Capture the cell that displays the provided text and extract its (X, Y) central coordinate. 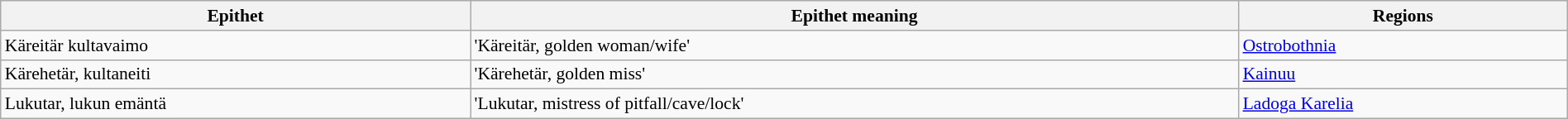
Ladoga Karelia (1403, 104)
Epithet meaning (853, 16)
Kärehetär, kultaneiti (236, 74)
'Kärehetär, golden miss' (853, 74)
Ostrobothnia (1403, 45)
'Käreitär, golden woman/wife' (853, 45)
Kainuu (1403, 74)
Regions (1403, 16)
Lukutar, lukun emäntä (236, 104)
'Lukutar, mistress of pitfall/cave/lock' (853, 104)
Käreitär kultavaimo (236, 45)
Epithet (236, 16)
